Search for the cell housing the specified text and yield its (X, Y) center coordinate. 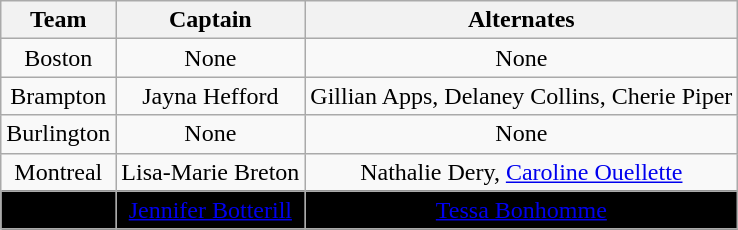
Burlington (58, 134)
Boston (58, 58)
Tessa Bonhomme (522, 210)
Montreal (58, 172)
Toronto (58, 210)
Jayna Hefford (210, 96)
Jennifer Botterill (210, 210)
Brampton (58, 96)
Nathalie Dery, Caroline Ouellette (522, 172)
Lisa-Marie Breton (210, 172)
Gillian Apps, Delaney Collins, Cherie Piper (522, 96)
Alternates (522, 20)
Captain (210, 20)
Team (58, 20)
